Capture the cell that displays the provided text and extract its (X, Y) central coordinate. 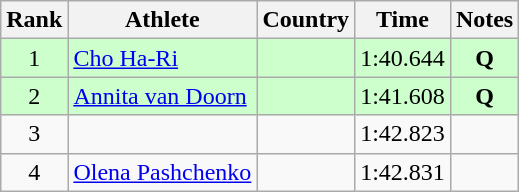
Annita van Doorn (162, 96)
Country (306, 20)
1:41.608 (403, 96)
Cho Ha-Ri (162, 58)
Rank (34, 20)
Notes (484, 20)
1:42.831 (403, 172)
3 (34, 134)
1:40.644 (403, 58)
Olena Pashchenko (162, 172)
2 (34, 96)
1 (34, 58)
Athlete (162, 20)
1:42.823 (403, 134)
4 (34, 172)
Time (403, 20)
